Capture the cell that displays the provided text and extract its [x, y] central coordinate. 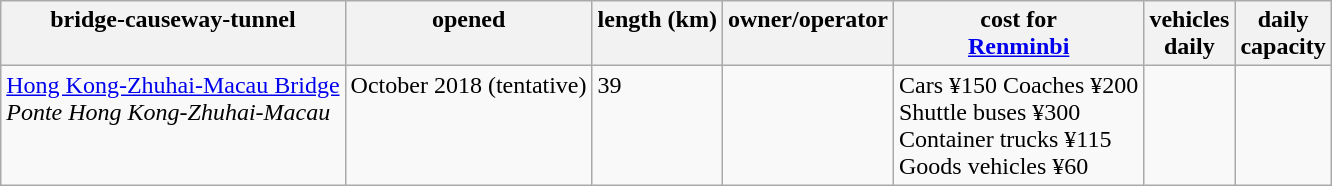
dailycapacity [1283, 34]
bridge-causeway-tunnel [173, 34]
October 2018 (tentative) [468, 126]
owner/operator [808, 34]
Hong Kong-Zhuhai-Macau BridgePonte Hong Kong-Zhuhai-Macau [173, 126]
vehiclesdaily [1190, 34]
39 [657, 126]
cost forRenminbi [1018, 34]
length (km) [657, 34]
Cars ¥150 Coaches ¥200Shuttle buses ¥300Container trucks ¥115Goods vehicles ¥60 [1018, 126]
opened [468, 34]
